Determine the (X, Y) coordinate at the center of the cell enclosing the given text.  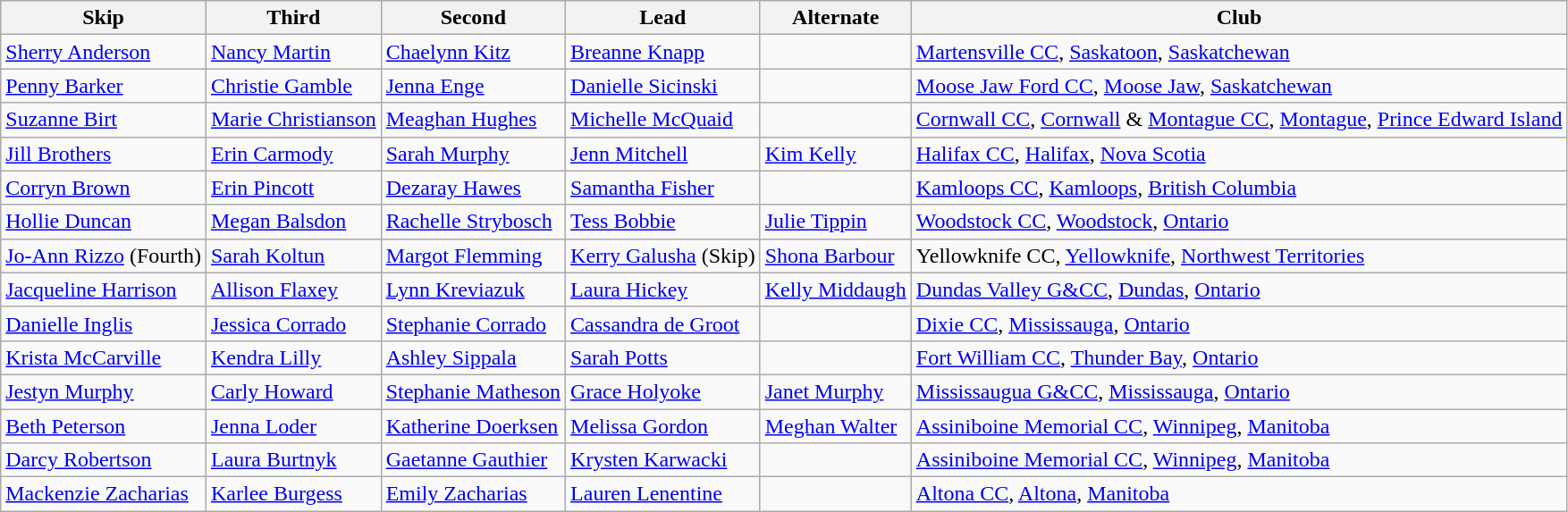
Jestyn Murphy (104, 391)
Jo-Ann Rizzo (Fourth) (104, 256)
Corryn Brown (104, 188)
Darcy Robertson (104, 460)
Laura Burtnyk (293, 460)
Jenn Mitchell (663, 154)
Lead (663, 18)
Danielle Sicinski (663, 86)
Gaetanne Gauthier (473, 460)
Christie Gamble (293, 86)
Meaghan Hughes (473, 120)
Breanne Knapp (663, 52)
Mississaugua G&CC, Mississauga, Ontario (1239, 391)
Jill Brothers (104, 154)
Skip (104, 18)
Yellowknife CC, Yellowknife, Northwest Territories (1239, 256)
Sherry Anderson (104, 52)
Tess Bobbie (663, 222)
Julie Tippin (835, 222)
Penny Barker (104, 86)
Rachelle Strybosch (473, 222)
Danielle Inglis (104, 323)
Kamloops CC, Kamloops, British Columbia (1239, 188)
Krista McCarville (104, 357)
Meghan Walter (835, 426)
Halifax CC, Halifax, Nova Scotia (1239, 154)
Jenna Enge (473, 86)
Martensville CC, Saskatoon, Saskatchewan (1239, 52)
Shona Barbour (835, 256)
Second (473, 18)
Krysten Karwacki (663, 460)
Erin Carmody (293, 154)
Sarah Koltun (293, 256)
Fort William CC, Thunder Bay, Ontario (1239, 357)
Hollie Duncan (104, 222)
Lynn Kreviazuk (473, 290)
Melissa Gordon (663, 426)
Kim Kelly (835, 154)
Katherine Doerksen (473, 426)
Michelle McQuaid (663, 120)
Cornwall CC, Cornwall & Montague CC, Montague, Prince Edward Island (1239, 120)
Grace Holyoke (663, 391)
Karlee Burgess (293, 494)
Altona CC, Altona, Manitoba (1239, 494)
Kerry Galusha (Skip) (663, 256)
Club (1239, 18)
Carly Howard (293, 391)
Sarah Murphy (473, 154)
Stephanie Corrado (473, 323)
Marie Christianson (293, 120)
Megan Balsdon (293, 222)
Dixie CC, Mississauga, Ontario (1239, 323)
Laura Hickey (663, 290)
Kendra Lilly (293, 357)
Nancy Martin (293, 52)
Chaelynn Kitz (473, 52)
Stephanie Matheson (473, 391)
Mackenzie Zacharias (104, 494)
Allison Flaxey (293, 290)
Moose Jaw Ford CC, Moose Jaw, Saskatchewan (1239, 86)
Jenna Loder (293, 426)
Erin Pincott (293, 188)
Third (293, 18)
Dezaray Hawes (473, 188)
Lauren Lenentine (663, 494)
Janet Murphy (835, 391)
Beth Peterson (104, 426)
Alternate (835, 18)
Kelly Middaugh (835, 290)
Dundas Valley G&CC, Dundas, Ontario (1239, 290)
Jacqueline Harrison (104, 290)
Sarah Potts (663, 357)
Margot Flemming (473, 256)
Cassandra de Groot (663, 323)
Suzanne Birt (104, 120)
Emily Zacharias (473, 494)
Ashley Sippala (473, 357)
Woodstock CC, Woodstock, Ontario (1239, 222)
Jessica Corrado (293, 323)
Samantha Fisher (663, 188)
